For the text-containing cell, return its midpoint in [x, y] coordinate format. 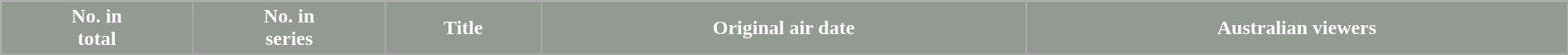
No. inseries [289, 28]
Title [463, 28]
Original air date [784, 28]
No. intotal [98, 28]
Australian viewers [1297, 28]
